For the text-containing cell, return its midpoint in [x, y] coordinate format. 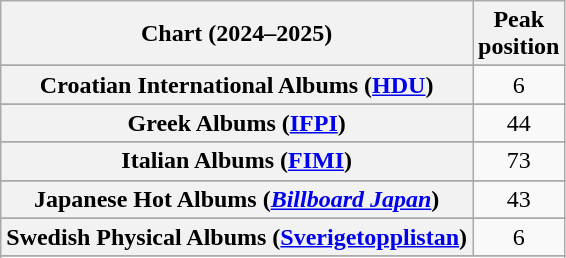
73 [519, 161]
Chart (2024–2025) [237, 34]
Japanese Hot Albums (Billboard Japan) [237, 199]
Italian Albums (FIMI) [237, 161]
Greek Albums (IFPI) [237, 123]
Swedish Physical Albums (Sverigetopplistan) [237, 237]
Peakposition [519, 34]
43 [519, 199]
Croatian International Albums (HDU) [237, 85]
44 [519, 123]
